Return [x, y] of the center of cell containing provided text 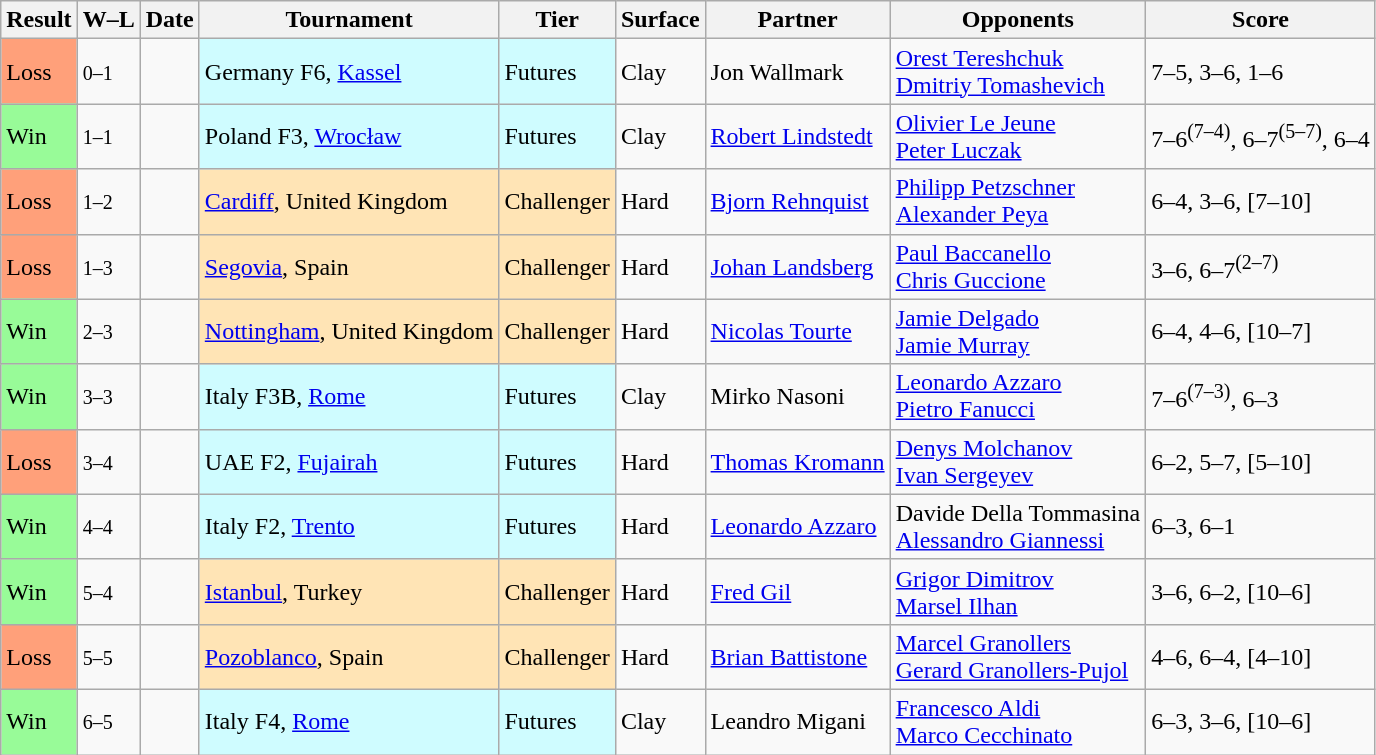
Grigor Dimitrov Marsel Ilhan [1018, 592]
Italy F4, Rome [349, 722]
Jamie Delgado Jamie Murray [1018, 332]
4–4 [108, 526]
Score [1261, 20]
Francesco Aldi Marco Cecchinato [1018, 722]
Leonardo Azzaro [798, 526]
Date [170, 20]
Tier [557, 20]
Orest Tereshchuk Dmitriy Tomashevich [1018, 72]
Brian Battistone [798, 656]
Davide Della Tommasina Alessandro Giannessi [1018, 526]
7–5, 3–6, 1–6 [1261, 72]
0–1 [108, 72]
6–3, 6–1 [1261, 526]
Leonardo Azzaro Pietro Fanucci [1018, 396]
Germany F6, Kassel [349, 72]
Partner [798, 20]
1–1 [108, 136]
Italy F2, Trento [349, 526]
Pozoblanco, Spain [349, 656]
7–6(7–4), 6–7(5–7), 6–4 [1261, 136]
7–6(7–3), 6–3 [1261, 396]
Segovia, Spain [349, 266]
Tournament [349, 20]
Olivier Le Jeune Peter Luczak [1018, 136]
Cardiff, United Kingdom [349, 202]
3–6, 6–7(2–7) [1261, 266]
Jon Wallmark [798, 72]
2–3 [108, 332]
UAE F2, Fujairah [349, 462]
W–L [108, 20]
Mirko Nasoni [798, 396]
Leandro Migani [798, 722]
Italy F3B, Rome [349, 396]
5–4 [108, 592]
Opponents [1018, 20]
5–5 [108, 656]
Nicolas Tourte [798, 332]
6–5 [108, 722]
Fred Gil [798, 592]
Poland F3, Wrocław [349, 136]
Marcel Granollers Gerard Granollers-Pujol [1018, 656]
Surface [660, 20]
6–3, 3–6, [10–6] [1261, 722]
Paul Baccanello Chris Guccione [1018, 266]
Istanbul, Turkey [349, 592]
1–3 [108, 266]
Bjorn Rehnquist [798, 202]
Denys Molchanov Ivan Sergeyev [1018, 462]
6–4, 4–6, [10–7] [1261, 332]
Nottingham, United Kingdom [349, 332]
6–4, 3–6, [7–10] [1261, 202]
3–6, 6–2, [10–6] [1261, 592]
4–6, 6–4, [4–10] [1261, 656]
3–3 [108, 396]
1–2 [108, 202]
Philipp Petzschner Alexander Peya [1018, 202]
Johan Landsberg [798, 266]
6–2, 5–7, [5–10] [1261, 462]
3–4 [108, 462]
Robert Lindstedt [798, 136]
Result [39, 20]
Thomas Kromann [798, 462]
